Identify which cell holds the provided text, then report its (X, Y) central coordinate. 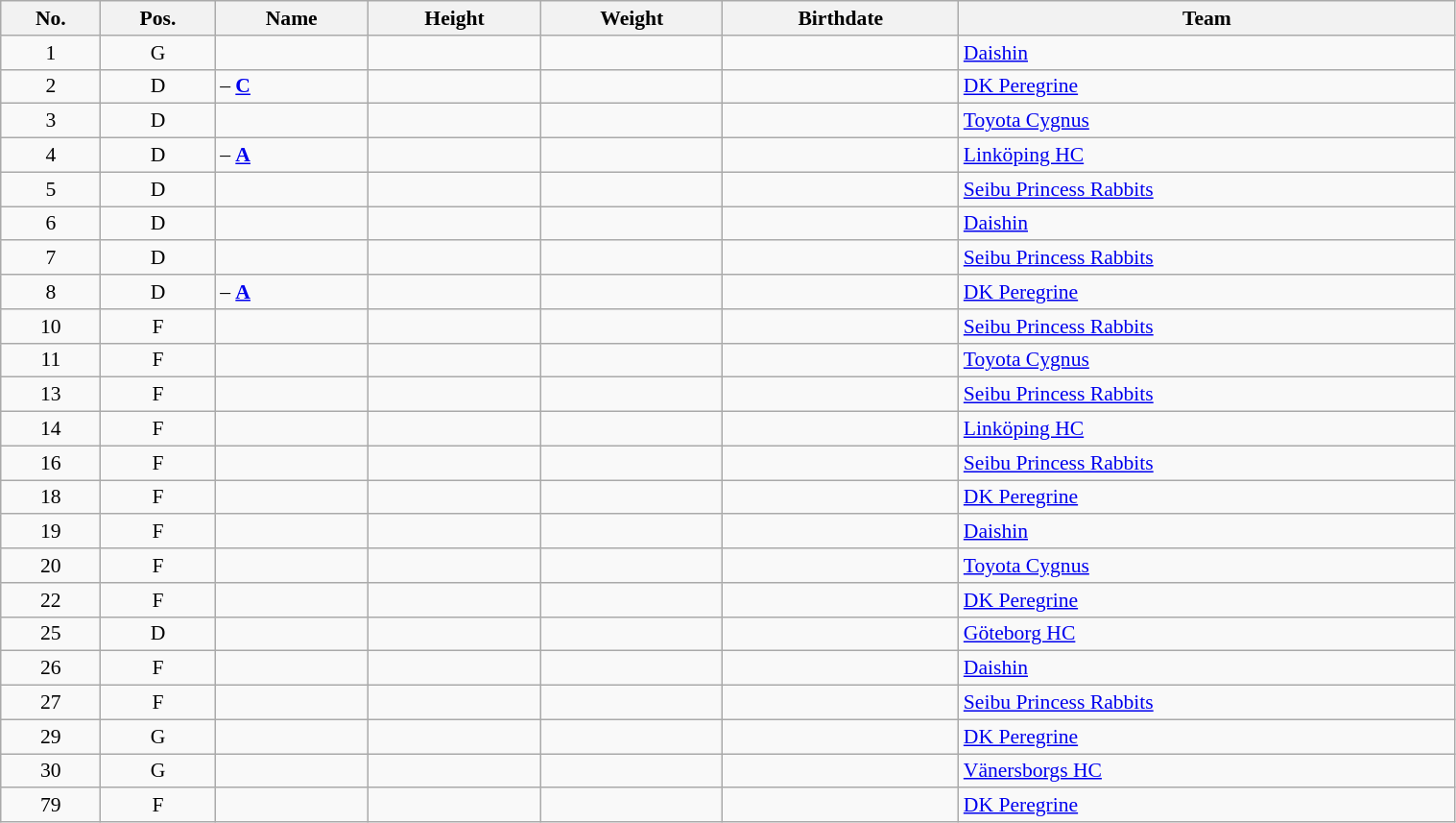
Vänersborgs HC (1207, 771)
6 (51, 224)
30 (51, 771)
19 (51, 532)
Göteborg HC (1207, 634)
18 (51, 497)
No. (51, 18)
– C (292, 86)
26 (51, 668)
Team (1207, 18)
14 (51, 429)
10 (51, 327)
5 (51, 189)
2 (51, 86)
Pos. (157, 18)
Weight (632, 18)
Name (292, 18)
1 (51, 53)
79 (51, 806)
11 (51, 360)
8 (51, 292)
29 (51, 737)
3 (51, 121)
25 (51, 634)
22 (51, 600)
7 (51, 258)
16 (51, 463)
Birthdate (841, 18)
27 (51, 703)
13 (51, 395)
4 (51, 156)
Height (454, 18)
20 (51, 566)
